Detect which cell encompasses the target text, then output its [x, y] center coordinate. 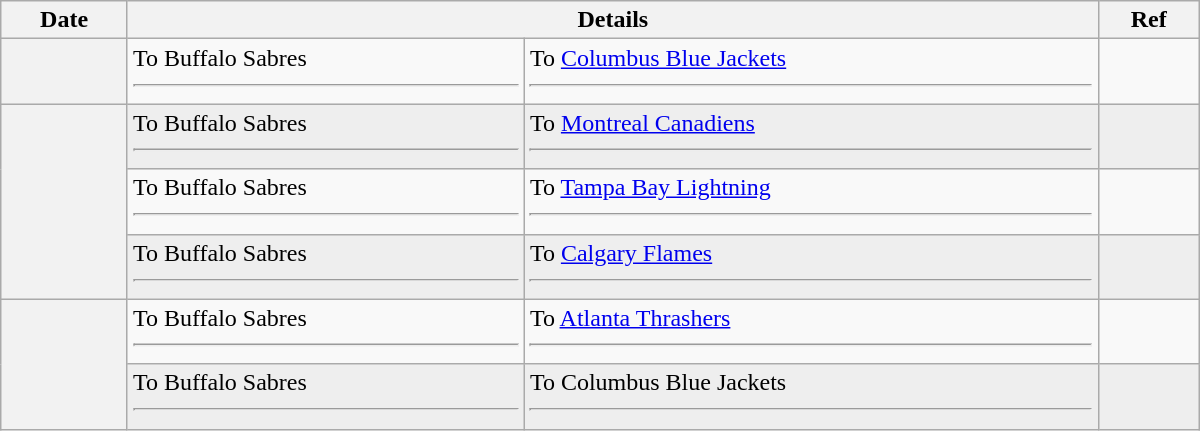
To Montreal Canadiens [811, 136]
Date [64, 20]
To Atlanta Thrashers [811, 332]
To Calgary Flames [811, 266]
Ref [1148, 20]
To Tampa Bay Lightning [811, 202]
Details [612, 20]
